Locate the cell with the specified text and output its (x, y) center coordinate. 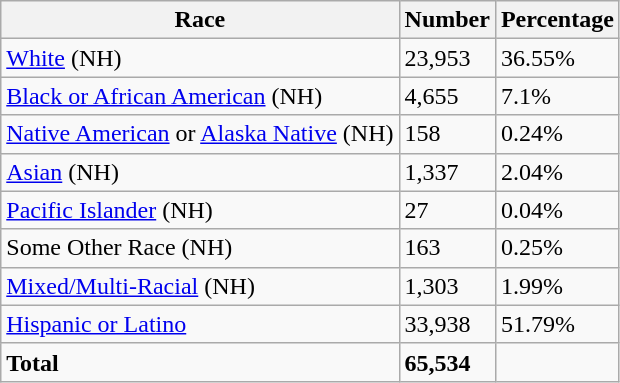
36.55% (557, 58)
33,938 (447, 324)
0.24% (557, 134)
Number (447, 20)
27 (447, 210)
Native American or Alaska Native (NH) (200, 134)
0.04% (557, 210)
Mixed/Multi-Racial (NH) (200, 286)
51.79% (557, 324)
65,534 (447, 362)
163 (447, 248)
Race (200, 20)
Some Other Race (NH) (200, 248)
Asian (NH) (200, 172)
1.99% (557, 286)
White (NH) (200, 58)
2.04% (557, 172)
Percentage (557, 20)
4,655 (447, 96)
23,953 (447, 58)
1,337 (447, 172)
Black or African American (NH) (200, 96)
0.25% (557, 248)
1,303 (447, 286)
Hispanic or Latino (200, 324)
158 (447, 134)
7.1% (557, 96)
Pacific Islander (NH) (200, 210)
Total (200, 362)
